From the cell containing the given text, extract its center point as (X, Y) coordinate. 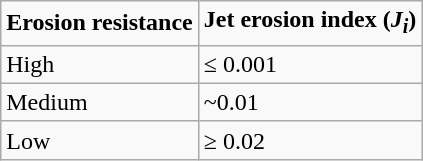
~0.01 (310, 102)
High (100, 64)
≥ 0.02 (310, 140)
≤ 0.001 (310, 64)
Jet erosion index (Ji) (310, 23)
Medium (100, 102)
Erosion resistance (100, 23)
Low (100, 140)
